Pinpoint the cell where the given text exists, returning its (X, Y) midpoint coordinate. 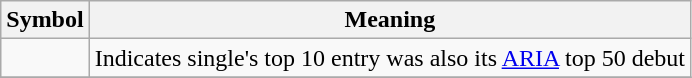
Symbol (45, 20)
Meaning (390, 20)
Indicates single's top 10 entry was also its ARIA top 50 debut (390, 58)
